Locate the cell with the specified text and output its (x, y) center coordinate. 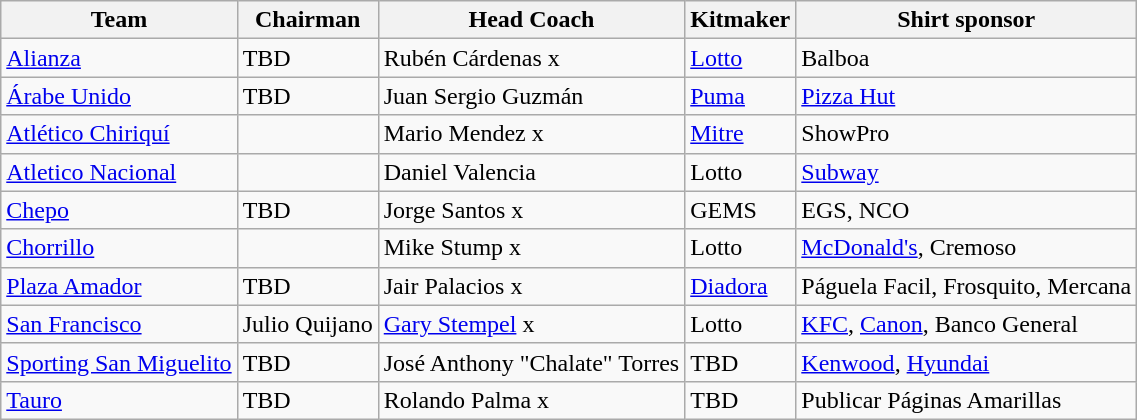
San Francisco (119, 324)
EGS, NCO (966, 210)
Kenwood, Hyundai (966, 362)
Árabe Unido (119, 96)
Julio Quijano (308, 324)
Mitre (740, 134)
McDonald's, Cremoso (966, 248)
Atletico Nacional (119, 172)
Puma (740, 96)
Team (119, 20)
Juan Sergio Guzmán (531, 96)
Rubén Cárdenas x (531, 58)
Mario Mendez x (531, 134)
Páguela Facil, Frosquito, Mercana (966, 286)
Diadora (740, 286)
KFC, Canon, Banco General (966, 324)
Jair Palacios x (531, 286)
Chorrillo (119, 248)
Gary Stempel x (531, 324)
Tauro (119, 400)
GEMS (740, 210)
Pizza Hut (966, 96)
Jorge Santos x (531, 210)
José Anthony "Chalate" Torres (531, 362)
Alianza (119, 58)
Chairman (308, 20)
Plaza Amador (119, 286)
Head Coach (531, 20)
Shirt sponsor (966, 20)
Sporting San Miguelito (119, 362)
Kitmaker (740, 20)
Publicar Páginas Amarillas (966, 400)
Rolando Palma x (531, 400)
Balboa (966, 58)
Chepo (119, 210)
Daniel Valencia (531, 172)
Mike Stump x (531, 248)
Atlético Chiriquí (119, 134)
ShowPro (966, 134)
Subway (966, 172)
